Scan for the cell matching the given text and deliver its [X, Y] coordinate at center. 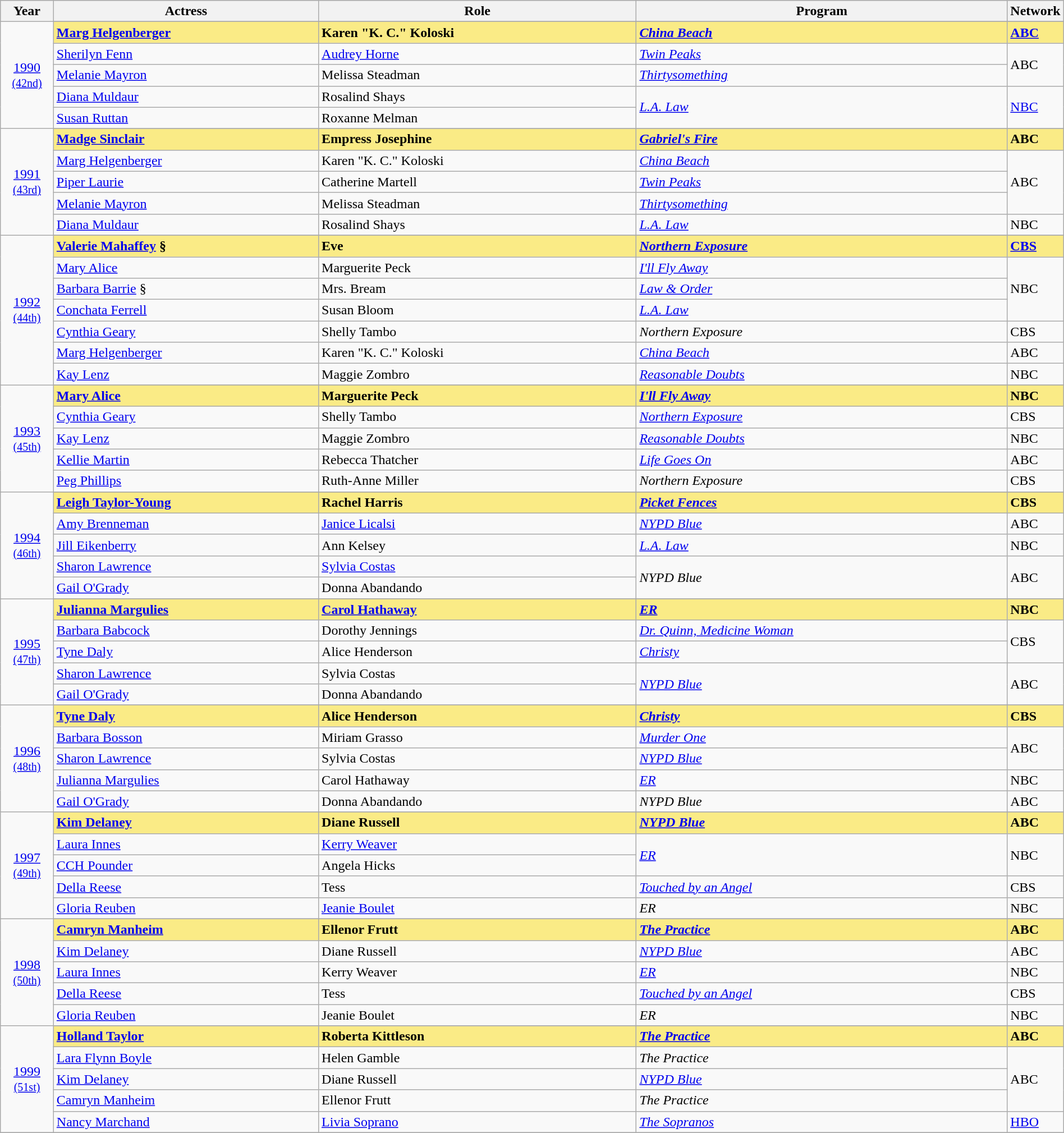
Catherine Martell [478, 182]
Madge Sinclair [186, 139]
The Sopranos [822, 1122]
Sherilyn Fenn [186, 54]
1998(50th) [27, 972]
HBO [1035, 1122]
Lara Flynn Boyle [186, 1058]
Audrey Horne [478, 54]
Valerie Mahaffey § [186, 246]
1996(48th) [27, 759]
Holland Taylor [186, 1036]
Miriam Grasso [478, 737]
Barbara Babcock [186, 631]
Jill Eikenberry [186, 545]
Life Goes On [822, 460]
Mrs. Bream [478, 289]
Actress [186, 11]
Janice Licalsi [478, 524]
1993(45th) [27, 438]
Livia Soprano [478, 1122]
Leigh Taylor-Young [186, 502]
Eve [478, 246]
Rebecca Thatcher [478, 460]
Dr. Quinn, Medicine Woman [822, 631]
Empress Josephine [478, 139]
Law & Order [822, 289]
Susan Bloom [478, 310]
Barbara Barrie § [186, 289]
1992(44th) [27, 310]
1991(43rd) [27, 182]
Ruth-Anne Miller [478, 481]
Amy Brenneman [186, 524]
Role [478, 11]
CCH Pounder [186, 865]
1997(49th) [27, 865]
Rachel Harris [478, 502]
Barbara Bosson [186, 737]
Susan Ruttan [186, 118]
Roxanne Melman [478, 118]
Picket Fences [822, 502]
Gabriel's Fire [822, 139]
Angela Hicks [478, 865]
Program [822, 11]
1994(46th) [27, 545]
Nancy Marchand [186, 1122]
1999(51st) [27, 1079]
Helen Gamble [478, 1058]
Year [27, 11]
Dorothy Jennings [478, 631]
Piper Laurie [186, 182]
Conchata Ferrell [186, 310]
Peg Phillips [186, 481]
Network [1035, 11]
Murder One [822, 737]
1990(42nd) [27, 75]
Kellie Martin [186, 460]
1995(47th) [27, 652]
Roberta Kittleson [478, 1036]
Ann Kelsey [478, 545]
